Detect which cell encompasses the target text, then output its (x, y) center coordinate. 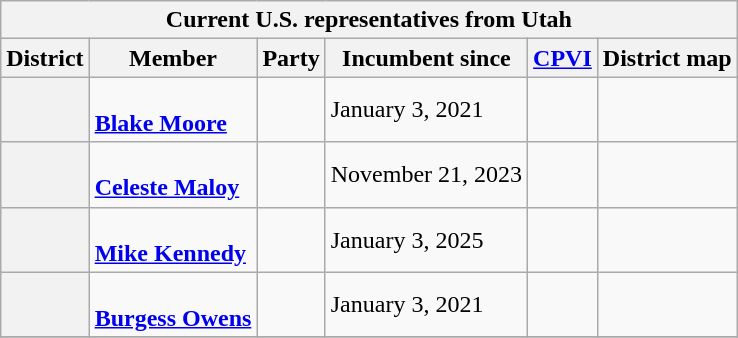
Mike Kennedy (173, 240)
Blake Moore (173, 110)
CPVI (563, 58)
Member (173, 58)
Incumbent since (426, 58)
Party (291, 58)
Burgess Owens (173, 304)
January 3, 2025 (426, 240)
Current U.S. representatives from Utah (369, 20)
District (45, 58)
District map (667, 58)
Celeste Maloy (173, 174)
November 21, 2023 (426, 174)
